Determine the (X, Y) coordinate at the center of the cell enclosing the given text.  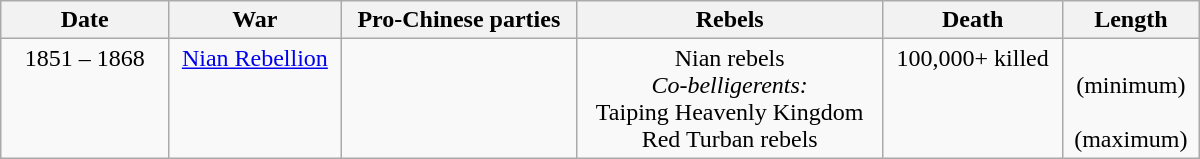
Nian rebelsCo-belligerents:Taiping Heavenly KingdomRed Turban rebels (729, 98)
War (256, 20)
1851 – 1868 (85, 98)
Rebels (729, 20)
Pro-Chinese parties (458, 20)
Length (1130, 20)
Death (973, 20)
Date (85, 20)
Nian Rebellion (256, 98)
(minimum)(maximum) (1130, 98)
100,000+ killed (973, 98)
